Scan for the cell matching the given text and deliver its (x, y) coordinate at center. 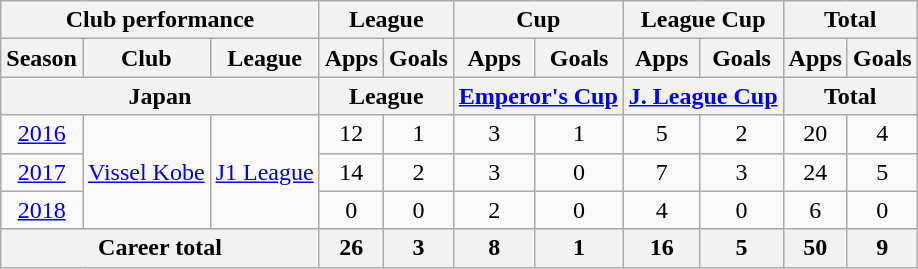
J1 League (264, 172)
Season (42, 58)
14 (351, 172)
League Cup (703, 20)
26 (351, 248)
20 (815, 134)
7 (662, 172)
2017 (42, 172)
2016 (42, 134)
Club performance (160, 20)
Club (146, 58)
6 (815, 210)
24 (815, 172)
Emperor's Cup (538, 96)
Career total (160, 248)
2018 (42, 210)
Cup (538, 20)
9 (882, 248)
8 (494, 248)
Vissel Kobe (146, 172)
12 (351, 134)
Japan (160, 96)
50 (815, 248)
16 (662, 248)
J. League Cup (703, 96)
